Capture the cell that displays the provided text and extract its [x, y] central coordinate. 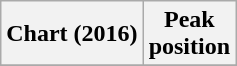
Chart (2016) [72, 34]
Peakposition [189, 34]
